Find where the given text appears and provide that cell's center as (x, y) coordinate. 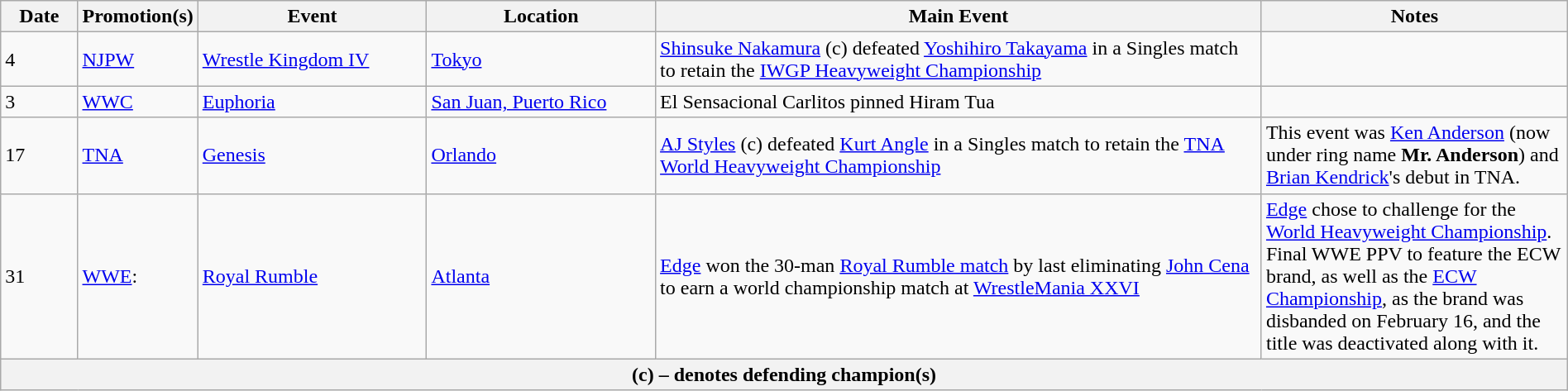
El Sensacional Carlitos pinned Hiram Tua (959, 102)
17 (40, 155)
This event was Ken Anderson (now under ring name Mr. Anderson) and Brian Kendrick's debut in TNA. (1414, 155)
Event (313, 17)
WWE: (137, 276)
Wrestle Kingdom IV (313, 60)
Euphoria (313, 102)
Main Event (959, 17)
Tokyo (541, 60)
San Juan, Puerto Rico (541, 102)
Shinsuke Nakamura (c) defeated Yoshihiro Takayama in a Singles match to retain the IWGP Heavyweight Championship (959, 60)
3 (40, 102)
Promotion(s) (137, 17)
4 (40, 60)
Location (541, 17)
NJPW (137, 60)
Atlanta (541, 276)
(c) – denotes defending champion(s) (784, 374)
Royal Rumble (313, 276)
AJ Styles (c) defeated Kurt Angle in a Singles match to retain the TNA World Heavyweight Championship (959, 155)
Notes (1414, 17)
TNA (137, 155)
Edge won the 30-man Royal Rumble match by last eliminating John Cena to earn a world championship match at WrestleMania XXVI (959, 276)
WWC (137, 102)
Genesis (313, 155)
Date (40, 17)
Orlando (541, 155)
31 (40, 276)
